Locate the cell with the specified text and output its (x, y) center coordinate. 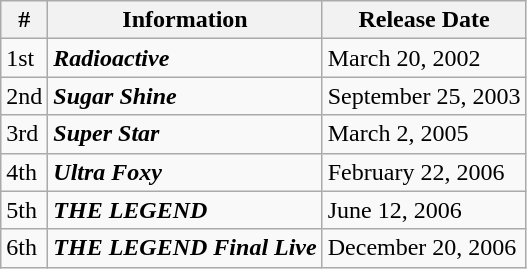
Sugar Shine (185, 96)
3rd (24, 134)
February 22, 2006 (424, 172)
2nd (24, 96)
# (24, 20)
Ultra Foxy (185, 172)
5th (24, 210)
Release Date (424, 20)
1st (24, 58)
Information (185, 20)
6th (24, 248)
March 20, 2002 (424, 58)
Super Star (185, 134)
June 12, 2006 (424, 210)
THE LEGEND (185, 210)
March 2, 2005 (424, 134)
Radioactive (185, 58)
THE LEGEND Final Live (185, 248)
September 25, 2003 (424, 96)
December 20, 2006 (424, 248)
4th (24, 172)
